Detect which cell encompasses the target text, then output its [X, Y] center coordinate. 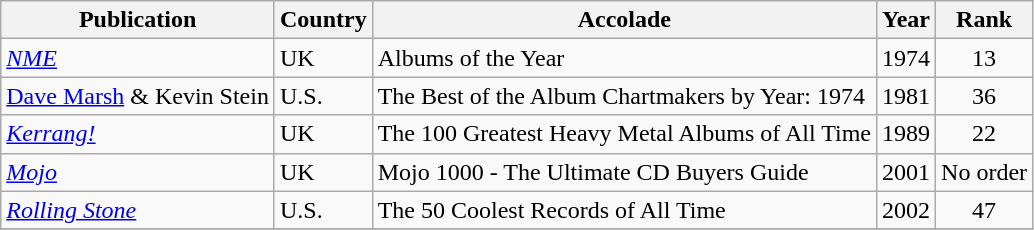
Accolade [624, 20]
2002 [906, 210]
22 [984, 134]
Year [906, 20]
47 [984, 210]
The 100 Greatest Heavy Metal Albums of All Time [624, 134]
Mojo 1000 - The Ultimate CD Buyers Guide [624, 172]
2001 [906, 172]
The Best of the Album Chartmakers by Year: 1974 [624, 96]
1989 [906, 134]
36 [984, 96]
Dave Marsh & Kevin Stein [138, 96]
Rank [984, 20]
Albums of the Year [624, 58]
Country [323, 20]
The 50 Coolest Records of All Time [624, 210]
Kerrang! [138, 134]
NME [138, 58]
1981 [906, 96]
Publication [138, 20]
Mojo [138, 172]
No order [984, 172]
Rolling Stone [138, 210]
1974 [906, 58]
13 [984, 58]
